Identify which cell holds the provided text, then report its (X, Y) central coordinate. 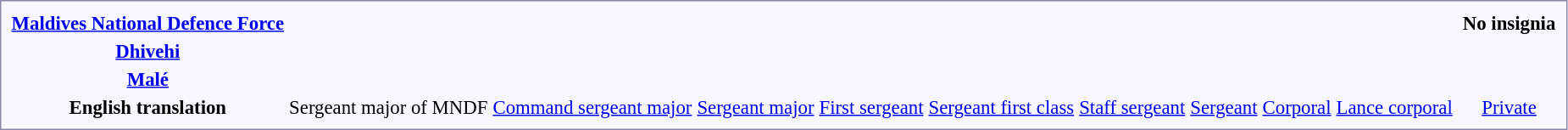
Staff sergeant (1132, 107)
Command sergeant major (592, 107)
Sergeant (1224, 107)
Sergeant major (756, 107)
English translation (147, 107)
Dhivehi (147, 51)
Malé (147, 79)
Private (1509, 107)
Sergeant first class (1002, 107)
Lance corporal (1394, 107)
First sergeant (871, 107)
No insignia (1509, 23)
Maldives National Defence Force (147, 23)
Sergeant major of MNDF (388, 107)
Corporal (1297, 107)
